From the cell containing the given text, extract its center point as (X, Y) coordinate. 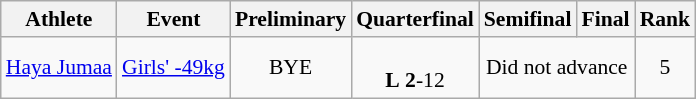
Semifinal (528, 19)
Haya Jumaa (59, 68)
Did not advance (557, 68)
Athlete (59, 19)
L 2-12 (415, 68)
Quarterfinal (415, 19)
Preliminary (290, 19)
Girls' -49kg (174, 68)
Event (174, 19)
Final (605, 19)
5 (666, 68)
BYE (290, 68)
Rank (666, 19)
